From the cell containing the given text, extract its center point as (x, y) coordinate. 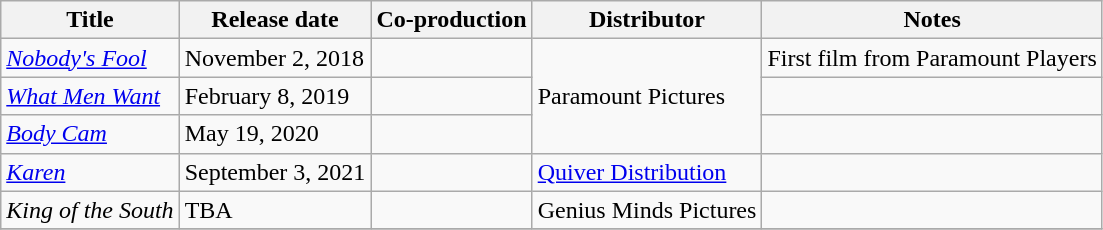
Distributor (647, 20)
May 19, 2020 (275, 134)
Paramount Pictures (647, 96)
King of the South (90, 210)
TBA (275, 210)
Notes (932, 20)
Karen (90, 172)
Nobody's Fool (90, 58)
Co-production (452, 20)
November 2, 2018 (275, 58)
Title (90, 20)
Quiver Distribution (647, 172)
Body Cam (90, 134)
What Men Want (90, 96)
First film from Paramount Players (932, 58)
Release date (275, 20)
Genius Minds Pictures (647, 210)
February 8, 2019 (275, 96)
September 3, 2021 (275, 172)
